Return the [x, y] coordinate for the center point of the cell that contains the specified text.  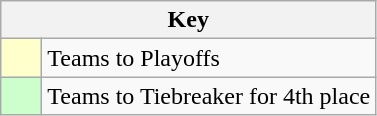
Teams to Playoffs [209, 58]
Teams to Tiebreaker for 4th place [209, 96]
Key [188, 20]
